Identify which cell holds the provided text, then report its [X, Y] central coordinate. 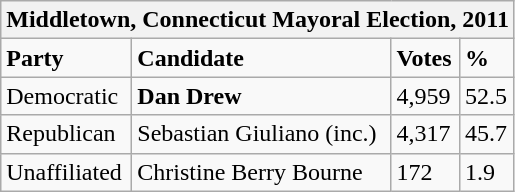
Democratic [66, 96]
172 [426, 172]
Party [66, 58]
52.5 [486, 96]
Christine Berry Bourne [262, 172]
Unaffiliated [66, 172]
Republican [66, 134]
% [486, 58]
Middletown, Connecticut Mayoral Election, 2011 [258, 20]
Dan Drew [262, 96]
4,317 [426, 134]
4,959 [426, 96]
Votes [426, 58]
Sebastian Giuliano (inc.) [262, 134]
Candidate [262, 58]
45.7 [486, 134]
1.9 [486, 172]
